Determine the (x, y) coordinate at the center of the cell enclosing the given text.  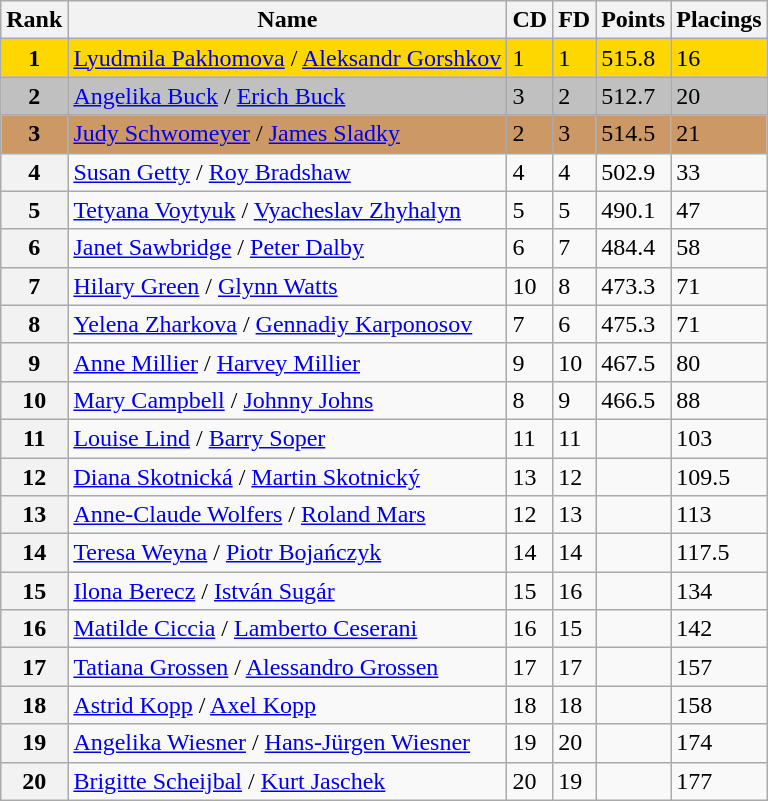
Points (634, 20)
33 (719, 172)
CD (530, 20)
177 (719, 781)
490.1 (634, 210)
58 (719, 248)
Yelena Zharkova / Gennadiy Karponosov (288, 324)
Janet Sawbridge / Peter Dalby (288, 248)
Brigitte Scheijbal / Kurt Jaschek (288, 781)
FD (574, 20)
467.5 (634, 362)
Placings (719, 20)
502.9 (634, 172)
Tatiana Grossen / Alessandro Grossen (288, 667)
484.4 (634, 248)
Rank (34, 20)
Astrid Kopp / Axel Kopp (288, 705)
47 (719, 210)
80 (719, 362)
Angelika Buck / Erich Buck (288, 96)
103 (719, 438)
113 (719, 515)
Lyudmila Pakhomova / Aleksandr Gorshkov (288, 58)
466.5 (634, 400)
Anne-Claude Wolfers / Roland Mars (288, 515)
514.5 (634, 134)
109.5 (719, 477)
Teresa Weyna / Piotr Bojańczyk (288, 553)
88 (719, 400)
Mary Campbell / Johnny Johns (288, 400)
Anne Millier / Harvey Millier (288, 362)
Matilde Ciccia / Lamberto Ceserani (288, 629)
512.7 (634, 96)
Louise Lind / Barry Soper (288, 438)
157 (719, 667)
Name (288, 20)
Susan Getty / Roy Bradshaw (288, 172)
21 (719, 134)
117.5 (719, 553)
Judy Schwomeyer / James Sladky (288, 134)
Tetyana Voytyuk / Vyacheslav Zhyhalyn (288, 210)
Ilona Berecz / István Sugár (288, 591)
174 (719, 743)
475.3 (634, 324)
473.3 (634, 286)
515.8 (634, 58)
142 (719, 629)
Hilary Green / Glynn Watts (288, 286)
Angelika Wiesner / Hans-Jürgen Wiesner (288, 743)
Diana Skotnická / Martin Skotnický (288, 477)
134 (719, 591)
158 (719, 705)
